For the text-containing cell, return its midpoint in (x, y) coordinate format. 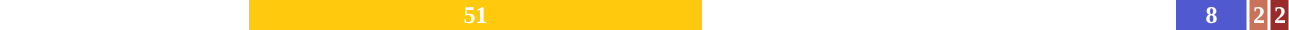
51 (475, 15)
13 (940, 15)
8 (1212, 15)
